Return [X, Y] of the center of cell containing provided text 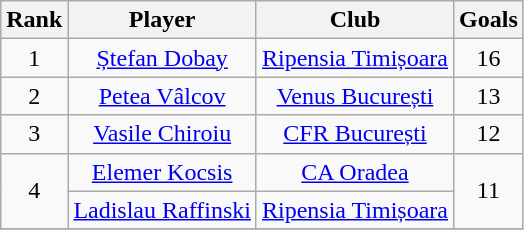
Elemer Kocsis [162, 172]
12 [489, 134]
11 [489, 191]
Ștefan Dobay [162, 58]
Vasile Chiroiu [162, 134]
Venus București [354, 96]
2 [34, 96]
Club [354, 20]
4 [34, 191]
3 [34, 134]
CFR București [354, 134]
Ladislau Raffinski [162, 210]
13 [489, 96]
Petea Vâlcov [162, 96]
Player [162, 20]
Goals [489, 20]
CA Oradea [354, 172]
1 [34, 58]
Rank [34, 20]
16 [489, 58]
